Extract the [X, Y] coordinate from the center of the cell holding the provided text.  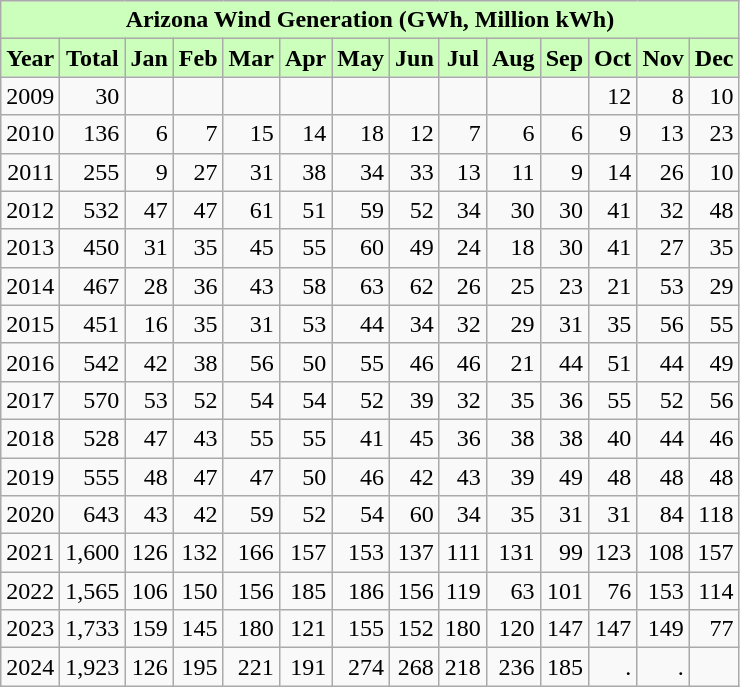
Dec [714, 58]
159 [149, 629]
221 [251, 667]
255 [92, 172]
195 [198, 667]
77 [714, 629]
218 [462, 667]
532 [92, 210]
2021 [30, 553]
2011 [30, 172]
106 [149, 591]
Jun [415, 58]
2013 [30, 248]
131 [513, 553]
2023 [30, 629]
451 [92, 324]
76 [613, 591]
99 [564, 553]
542 [92, 362]
Total [92, 58]
114 [714, 591]
152 [415, 629]
120 [513, 629]
155 [361, 629]
2018 [30, 438]
2017 [30, 400]
150 [198, 591]
1,600 [92, 553]
Oct [613, 58]
15 [251, 134]
84 [663, 515]
528 [92, 438]
Aug [513, 58]
643 [92, 515]
145 [198, 629]
8 [663, 96]
1,565 [92, 591]
May [361, 58]
111 [462, 553]
Arizona Wind Generation (GWh, Million kWh) [370, 20]
1,923 [92, 667]
2020 [30, 515]
132 [198, 553]
Mar [251, 58]
Year [30, 58]
Jan [149, 58]
136 [92, 134]
119 [462, 591]
2022 [30, 591]
11 [513, 172]
28 [149, 286]
24 [462, 248]
Nov [663, 58]
570 [92, 400]
149 [663, 629]
101 [564, 591]
274 [361, 667]
191 [305, 667]
16 [149, 324]
61 [251, 210]
40 [613, 438]
2012 [30, 210]
Apr [305, 58]
137 [415, 553]
123 [613, 553]
2015 [30, 324]
555 [92, 477]
Jul [462, 58]
33 [415, 172]
166 [251, 553]
2016 [30, 362]
1,733 [92, 629]
25 [513, 286]
Sep [564, 58]
2019 [30, 477]
62 [415, 286]
118 [714, 515]
2009 [30, 96]
121 [305, 629]
2010 [30, 134]
467 [92, 286]
58 [305, 286]
108 [663, 553]
450 [92, 248]
2014 [30, 286]
Feb [198, 58]
236 [513, 667]
186 [361, 591]
268 [415, 667]
2024 [30, 667]
